Identify which cell holds the provided text, then report its (x, y) central coordinate. 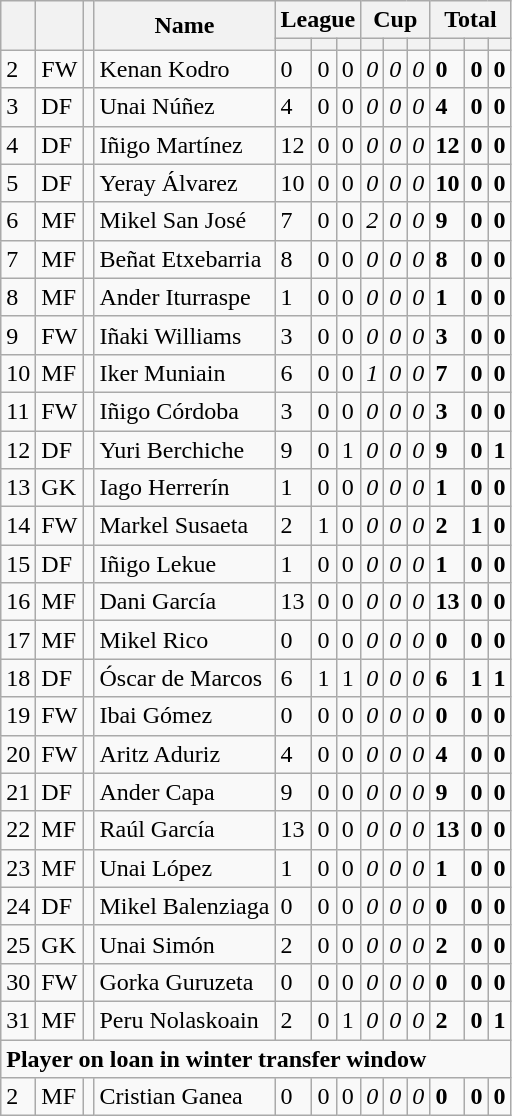
Kenan Kodro (184, 69)
Cristian Ganea (184, 1097)
Beñat Etxebarria (184, 259)
Yuri Berchiche (184, 449)
League (318, 20)
Unai López (184, 868)
Dani García (184, 602)
Gorka Guruzeta (184, 982)
Iker Muniain (184, 373)
Iñigo Córdoba (184, 411)
20 (18, 754)
Name (184, 26)
Total (470, 20)
Iñigo Lekue (184, 564)
14 (18, 526)
Óscar de Marcos (184, 678)
5 (18, 183)
Aritz Aduriz (184, 754)
Unai Núñez (184, 107)
Raúl García (184, 830)
Yeray Álvarez (184, 183)
18 (18, 678)
22 (18, 830)
Markel Susaeta (184, 526)
31 (18, 1020)
Mikel San José (184, 221)
24 (18, 906)
Iñigo Martínez (184, 145)
Iñaki Williams (184, 335)
15 (18, 564)
25 (18, 944)
16 (18, 602)
Iago Herrerín (184, 488)
Mikel Balenziaga (184, 906)
30 (18, 982)
Unai Simón (184, 944)
Ibai Gómez (184, 716)
Cup (396, 20)
23 (18, 868)
Ander Capa (184, 792)
Mikel Rico (184, 640)
Ander Iturraspe (184, 297)
Peru Nolaskoain (184, 1020)
Player on loan in winter transfer window (256, 1059)
11 (18, 411)
17 (18, 640)
21 (18, 792)
19 (18, 716)
